Return [X, Y] of the center of cell containing provided text 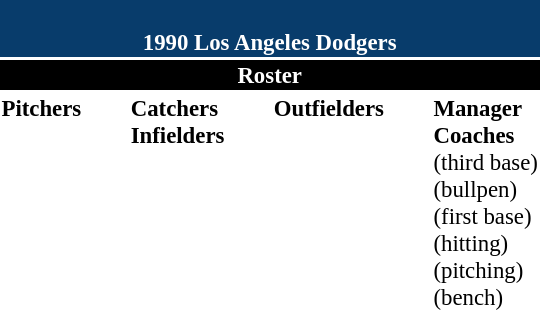
Roster [270, 75]
1990 Los Angeles Dodgers [270, 28]
